Return (X, Y) of the center of cell containing provided text 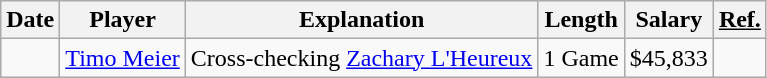
Cross-checking Zachary L'Heureux (362, 58)
Player (123, 20)
Salary (668, 20)
Timo Meier (123, 58)
Date (30, 20)
Length (581, 20)
$45,833 (668, 58)
Explanation (362, 20)
Ref. (740, 20)
1 Game (581, 58)
